For the text-containing cell, return its midpoint in [X, Y] coordinate format. 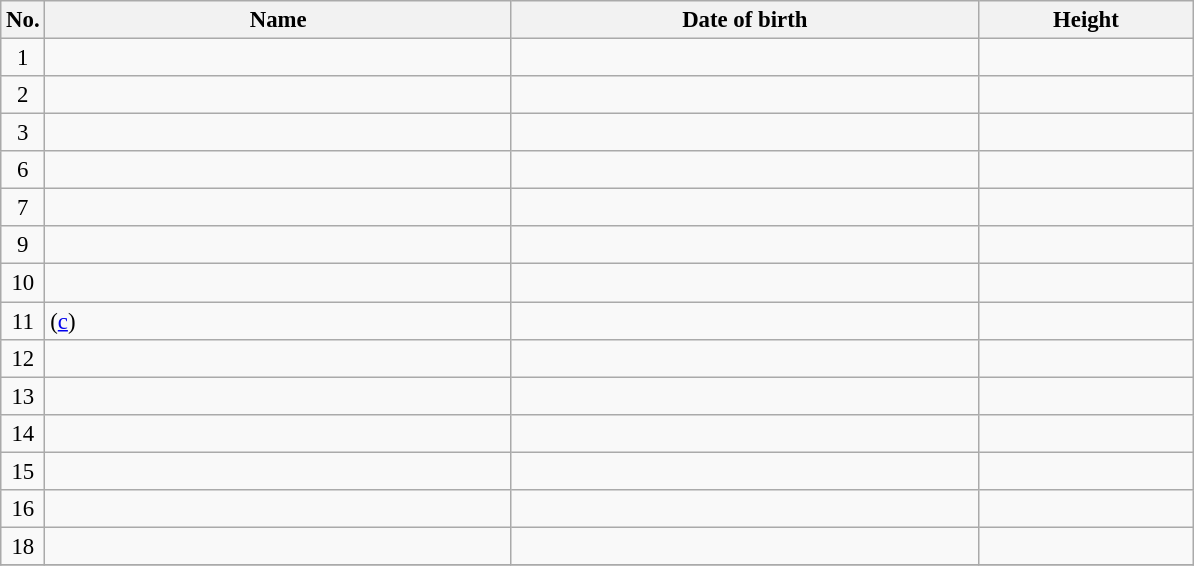
18 [23, 546]
7 [23, 208]
15 [23, 471]
3 [23, 133]
14 [23, 433]
12 [23, 358]
(c) [278, 321]
11 [23, 321]
2 [23, 95]
16 [23, 509]
Date of birth [744, 20]
Height [1086, 20]
13 [23, 396]
1 [23, 58]
Name [278, 20]
6 [23, 170]
10 [23, 283]
9 [23, 245]
No. [23, 20]
